Locate the cell with the specified text and output its (x, y) center coordinate. 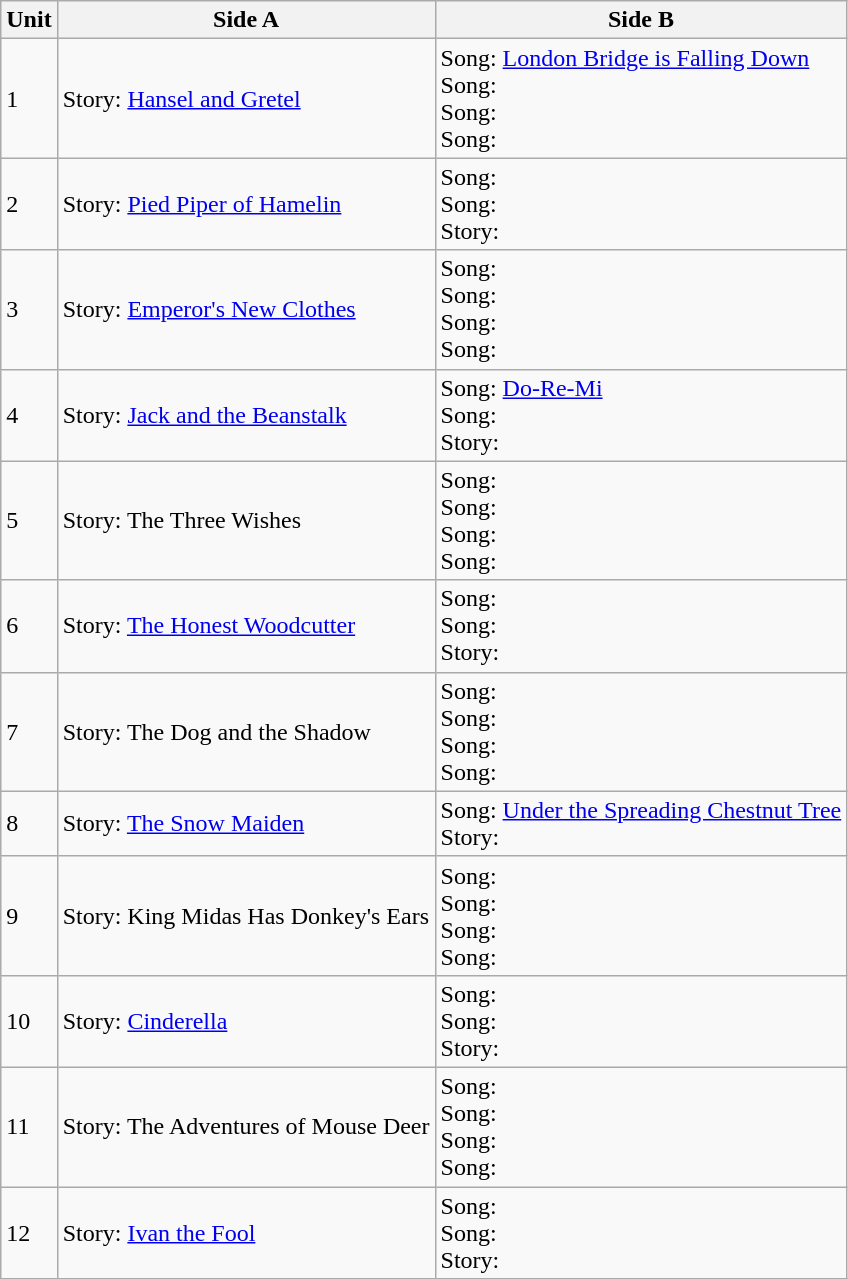
Side B (641, 20)
Story: Pied Piper of Hamelin (246, 204)
2 (29, 204)
Story: King Midas Has Donkey's Ears (246, 916)
Story: Cinderella (246, 1021)
3 (29, 310)
4 (29, 415)
Song:Song:Song:Song: (641, 916)
Story: Ivan the Fool (246, 1232)
Song: Do-Re-MiSong: Story: (641, 415)
12 (29, 1232)
9 (29, 916)
6 (29, 626)
8 (29, 824)
1 (29, 98)
Side A (246, 20)
Story: Jack and the Beanstalk (246, 415)
10 (29, 1021)
7 (29, 732)
11 (29, 1126)
Story: The Dog and the Shadow (246, 732)
Story: The Snow Maiden (246, 824)
Story: Emperor's New Clothes (246, 310)
Story: The Three Wishes (246, 520)
Story: The Adventures of Mouse Deer (246, 1126)
Song: Under the Spreading Chestnut TreeStory: (641, 824)
Story: Hansel and Gretel (246, 98)
Unit (29, 20)
Song: London Bridge is Falling DownSong: Song: Song: (641, 98)
Story: The Honest Woodcutter (246, 626)
5 (29, 520)
